Provide the (X, Y) coordinate of the cell's center where the given text is located.  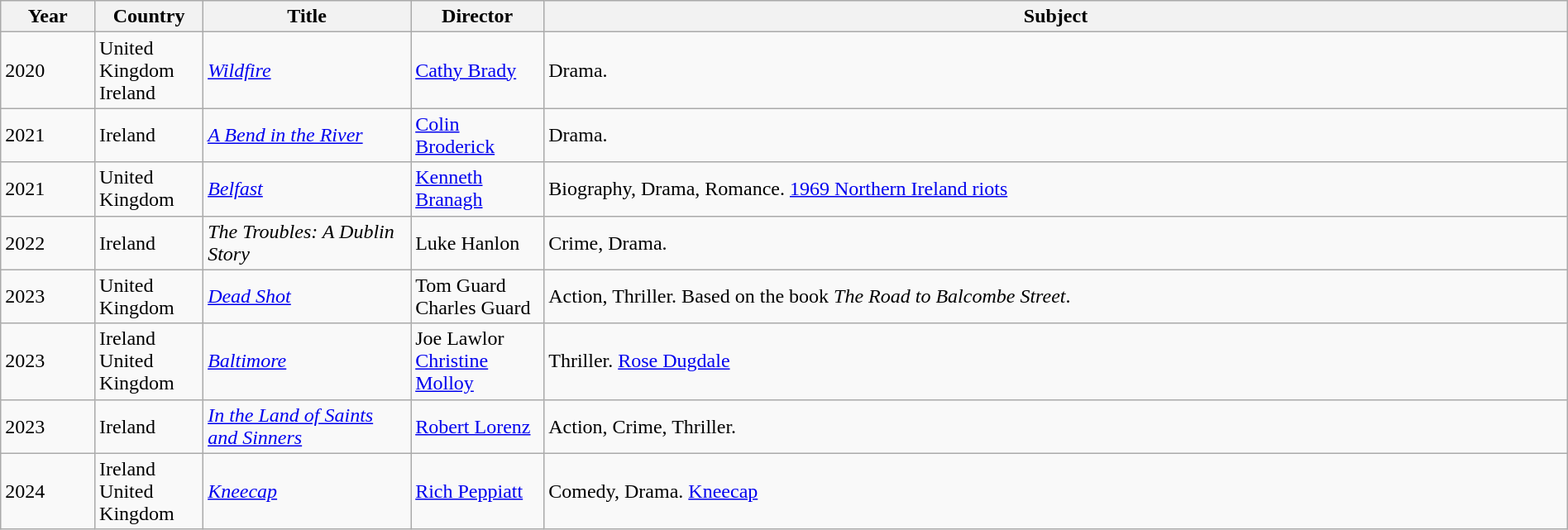
Biography, Drama, Romance. 1969 Northern Ireland riots (1056, 189)
Kneecap (308, 491)
2024 (48, 491)
Country (149, 17)
The Troubles: A Dublin Story (308, 243)
2020 (48, 70)
Subject (1056, 17)
Title (308, 17)
In the Land of Saints and Sinners (308, 427)
Wildfire (308, 70)
Rich Peppiatt (478, 491)
Luke Hanlon (478, 243)
Dead Shot (308, 296)
United KingdomIreland (149, 70)
Belfast (308, 189)
Baltimore (308, 361)
Crime, Drama. (1056, 243)
Thriller. Rose Dugdale (1056, 361)
Comedy, Drama. Kneecap (1056, 491)
Year (48, 17)
Tom GuardCharles Guard (478, 296)
Colin Broderick (478, 136)
Action, Thriller. Based on the book The Road to Balcombe Street. (1056, 296)
Joe LawlorChristine Molloy (478, 361)
A Bend in the River (308, 136)
Director (478, 17)
Kenneth Branagh (478, 189)
Robert Lorenz (478, 427)
Cathy Brady (478, 70)
2022 (48, 243)
Action, Crime, Thriller. (1056, 427)
